Extract the (X, Y) coordinate from the center of the cell holding the provided text.  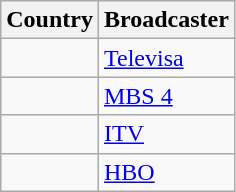
HBO (166, 172)
Country (50, 20)
Televisa (166, 58)
Broadcaster (166, 20)
MBS 4 (166, 96)
ITV (166, 134)
